Locate the cell with the specified text and output its [X, Y] center coordinate. 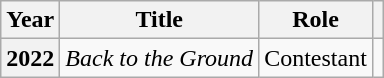
Role [316, 20]
2022 [30, 58]
Back to the Ground [160, 58]
Year [30, 20]
Title [160, 20]
Contestant [316, 58]
